Return (x, y) of the center of cell containing provided text 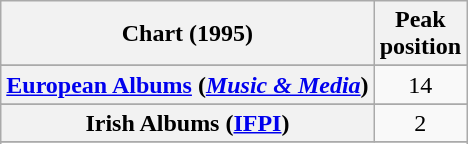
Irish Albums (IFPI) (188, 123)
Peakposition (420, 34)
2 (420, 123)
European Albums (Music & Media) (188, 85)
14 (420, 85)
Chart (1995) (188, 34)
